For the text-containing cell, return its midpoint in [x, y] coordinate format. 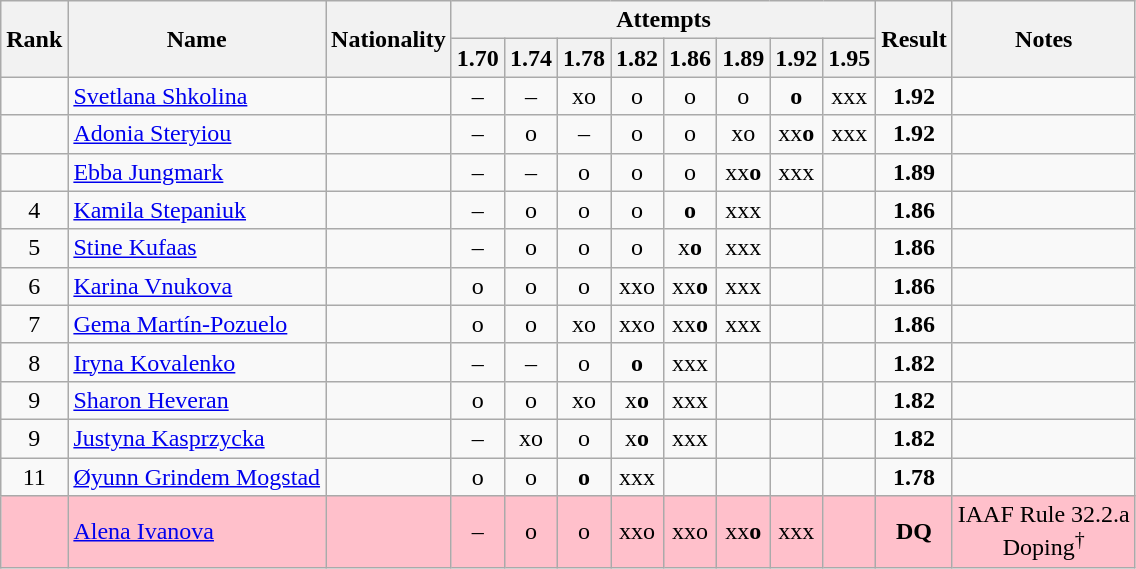
Rank [34, 39]
Ebba Jungmark [197, 172]
Attempts [663, 20]
Adonia Steryiou [197, 134]
Iryna Kovalenko [197, 362]
Notes [1044, 39]
11 [34, 477]
1.70 [478, 58]
Result [914, 39]
6 [34, 286]
IAAF Rule 32.2.aDoping† [1044, 532]
Svetlana Shkolina [197, 96]
Alena Ivanova [197, 532]
1.95 [850, 58]
Øyunn Grindem Mogstad [197, 477]
1.74 [530, 58]
Name [197, 39]
Sharon Heveran [197, 400]
4 [34, 210]
DQ [914, 532]
5 [34, 248]
7 [34, 324]
Gema Martín-Pozuelo [197, 324]
Karina Vnukova [197, 286]
Kamila Stepaniuk [197, 210]
Nationality [389, 39]
8 [34, 362]
Stine Kufaas [197, 248]
Justyna Kasprzycka [197, 438]
